Return (x, y) of the center of cell containing provided text 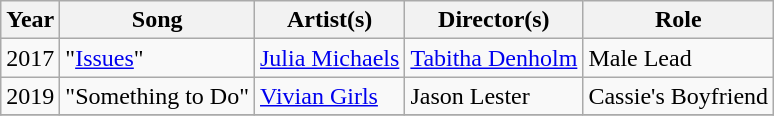
Role (678, 20)
"Something to Do" (158, 96)
"Issues" (158, 58)
Jason Lester (494, 96)
2017 (30, 58)
Vivian Girls (329, 96)
2019 (30, 96)
Artist(s) (329, 20)
Song (158, 20)
Julia Michaels (329, 58)
Director(s) (494, 20)
Male Lead (678, 58)
Year (30, 20)
Tabitha Denholm (494, 58)
Cassie's Boyfriend (678, 96)
